Return (x, y) of the center of cell containing provided text 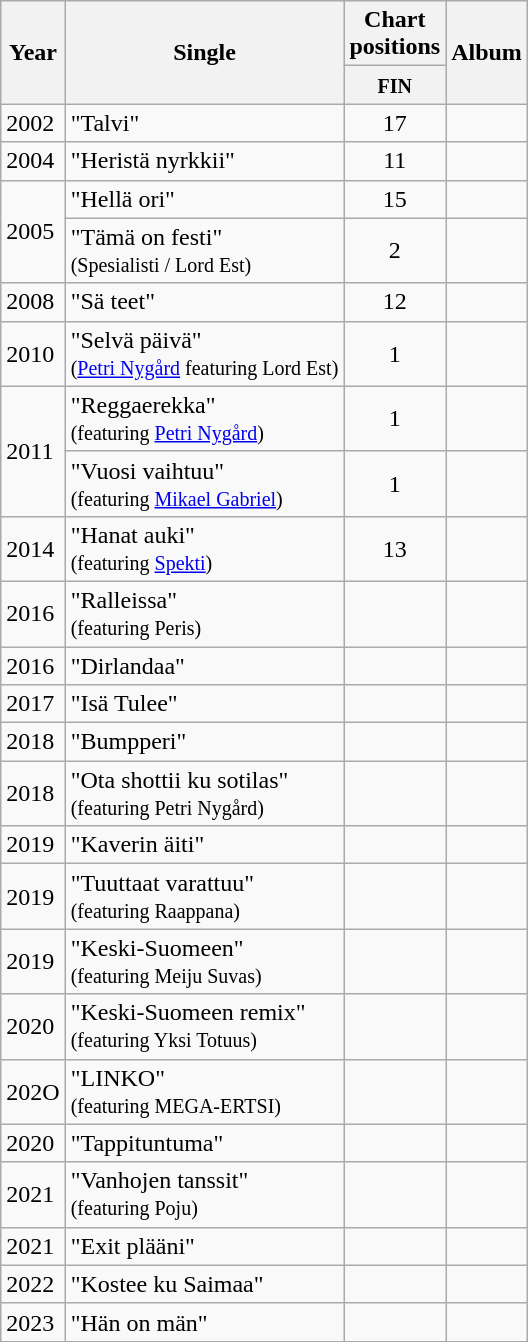
"Keski-Suomeen remix"(featuring Yksi Totuus) (204, 1026)
"Heristä nyrkkii" (204, 161)
2002 (33, 123)
2004 (33, 161)
2 (395, 250)
FIN (395, 85)
17 (395, 123)
15 (395, 199)
"Ota shottii ku sotilas"(featuring Petri Nygård) (204, 794)
"Hän on män" (204, 1322)
2022 (33, 1284)
"Tämä on festi"(Spesialisti / Lord Est) (204, 250)
"Exit plääni" (204, 1246)
"Hellä ori" (204, 199)
"Hanat auki"(featuring Spekti) (204, 548)
"Bumpperi" (204, 742)
11 (395, 161)
2008 (33, 302)
"Ralleissa"(featuring Peris) (204, 614)
"Tuuttaat varattuu"(featuring Raappana) (204, 896)
"Dirlandaa" (204, 665)
12 (395, 302)
"LINKO"(featuring MEGA-ERTSI) (204, 1092)
"Kostee ku Saimaa" (204, 1284)
"Talvi" (204, 123)
2014 (33, 548)
"Keski-Suomeen"(featuring Meiju Suvas) (204, 962)
"Selvä päivä"(Petri Nygård featuring Lord Est) (204, 354)
Chart positions (395, 34)
202O (33, 1092)
"Sä teet" (204, 302)
2010 (33, 354)
"Tappituntuma" (204, 1143)
Year (33, 52)
2011 (33, 451)
Album (487, 52)
"Vanhojen tanssit"(featuring Poju) (204, 1194)
"Vuosi vaihtuu"(featuring Mikael Gabriel) (204, 484)
2017 (33, 704)
2005 (33, 232)
13 (395, 548)
"Kaverin äiti" (204, 845)
2023 (33, 1322)
"Isä Tulee" (204, 704)
"Reggaerekka"(featuring Petri Nygård) (204, 418)
Single (204, 52)
